Detect which cell encompasses the target text, then output its (X, Y) center coordinate. 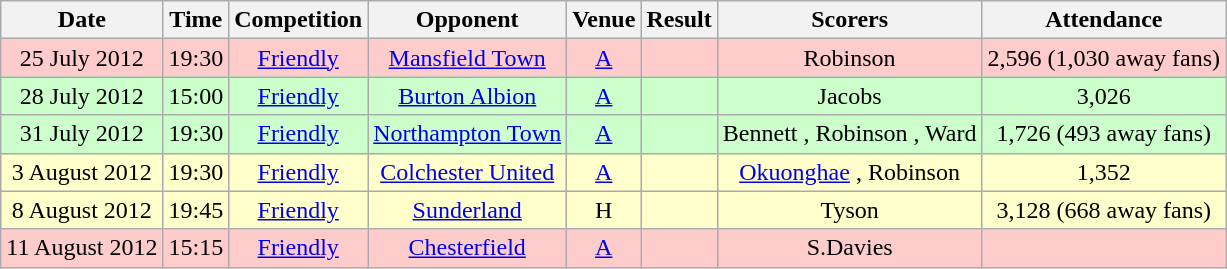
Sunderland (468, 210)
Result (679, 20)
Mansfield Town (468, 58)
15:15 (196, 248)
Tyson (850, 210)
Bennett , Robinson , Ward (850, 134)
Northampton Town (468, 134)
Attendance (1104, 20)
15:00 (196, 96)
Burton Albion (468, 96)
H (604, 210)
Date (82, 20)
Robinson (850, 58)
1,352 (1104, 172)
8 August 2012 (82, 210)
28 July 2012 (82, 96)
3 August 2012 (82, 172)
25 July 2012 (82, 58)
Opponent (468, 20)
Colchester United (468, 172)
Venue (604, 20)
Competition (298, 20)
Jacobs (850, 96)
Scorers (850, 20)
Okuonghae , Robinson (850, 172)
11 August 2012 (82, 248)
31 July 2012 (82, 134)
Time (196, 20)
2,596 (1,030 away fans) (1104, 58)
19:45 (196, 210)
Chesterfield (468, 248)
S.Davies (850, 248)
3,128 (668 away fans) (1104, 210)
1,726 (493 away fans) (1104, 134)
3,026 (1104, 96)
